Locate the cell with the specified text and output its [X, Y] center coordinate. 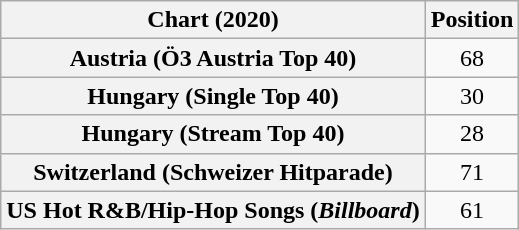
Chart (2020) [213, 20]
Hungary (Stream Top 40) [213, 134]
Hungary (Single Top 40) [213, 96]
71 [472, 172]
28 [472, 134]
US Hot R&B/Hip-Hop Songs (Billboard) [213, 210]
Austria (Ö3 Austria Top 40) [213, 58]
68 [472, 58]
Switzerland (Schweizer Hitparade) [213, 172]
61 [472, 210]
Position [472, 20]
30 [472, 96]
